Return the [X, Y] coordinate for the center point of the cell that contains the specified text.  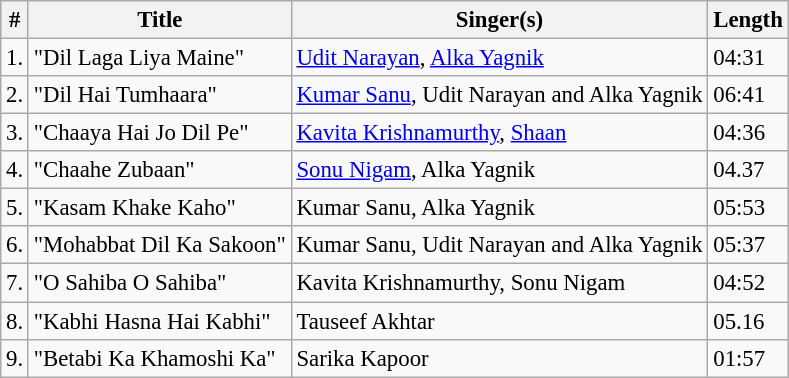
Sonu Nigam, Alka Yagnik [500, 170]
Kumar Sanu, Alka Yagnik [500, 208]
"Dil Laga Liya Maine" [160, 58]
04.37 [748, 170]
Singer(s) [500, 20]
Kavita Krishnamurthy, Sonu Nigam [500, 283]
01:57 [748, 358]
05.16 [748, 321]
04:52 [748, 283]
9. [15, 358]
Udit Narayan, Alka Yagnik [500, 58]
04:31 [748, 58]
6. [15, 245]
"Mohabbat Dil Ka Sakoon" [160, 245]
8. [15, 321]
"Chaahe Zubaan" [160, 170]
Title [160, 20]
Tauseef Akhtar [500, 321]
04:36 [748, 133]
"Kasam Khake Kaho" [160, 208]
"Dil Hai Tumhaara" [160, 95]
3. [15, 133]
2. [15, 95]
05:53 [748, 208]
# [15, 20]
"Kabhi Hasna Hai Kabhi" [160, 321]
5. [15, 208]
7. [15, 283]
Sarika Kapoor [500, 358]
05:37 [748, 245]
"Chaaya Hai Jo Dil Pe" [160, 133]
"Betabi Ka Khamoshi Ka" [160, 358]
"O Sahiba O Sahiba" [160, 283]
06:41 [748, 95]
4. [15, 170]
Kavita Krishnamurthy, Shaan [500, 133]
Length [748, 20]
1. [15, 58]
